Scan for the cell matching the given text and deliver its [X, Y] coordinate at center. 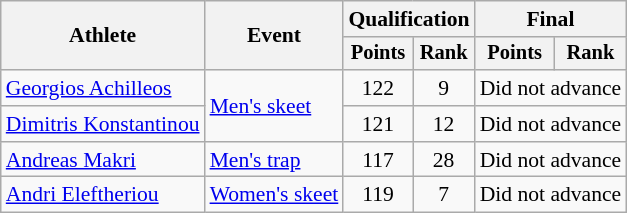
122 [378, 88]
Dimitris Konstantinou [103, 124]
121 [378, 124]
Event [274, 36]
12 [444, 124]
9 [444, 88]
Women's skeet [274, 195]
Men's trap [274, 160]
Andreas Makri [103, 160]
28 [444, 160]
Final [551, 19]
Andri Eleftheriou [103, 195]
Athlete [103, 36]
7 [444, 195]
117 [378, 160]
Georgios Achilleos [103, 88]
119 [378, 195]
Men's skeet [274, 106]
Qualification [408, 19]
